Detect which cell encompasses the target text, then output its [x, y] center coordinate. 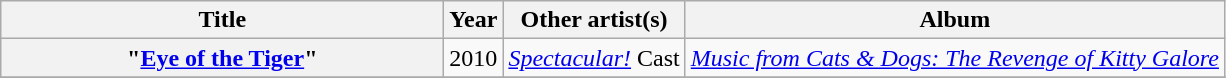
Other artist(s) [594, 20]
Music from Cats & Dogs: The Revenge of Kitty Galore [954, 58]
"Eye of the Tiger" [222, 58]
Title [222, 20]
Year [474, 20]
Spectacular! Cast [594, 58]
2010 [474, 58]
Album [954, 20]
